From the cell containing the given text, extract its center point as [x, y] coordinate. 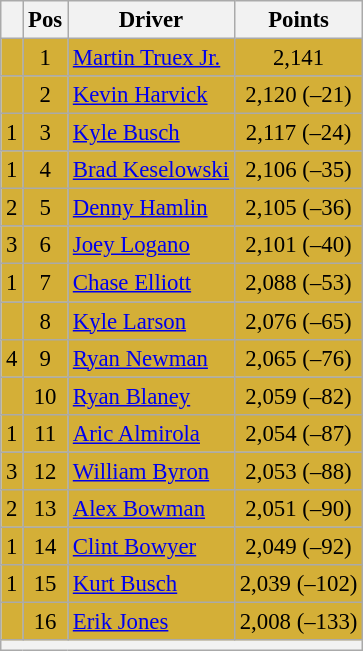
Brad Keselowski [152, 170]
2,008 (–133) [298, 621]
Aric Almirola [152, 433]
8 [46, 321]
Kurt Busch [152, 584]
Martin Truex Jr. [152, 58]
Ryan Newman [152, 358]
2,076 (–65) [298, 321]
Ryan Blaney [152, 396]
Driver [152, 20]
Chase Elliott [152, 283]
Kyle Larson [152, 321]
2,065 (–76) [298, 358]
2,088 (–53) [298, 283]
2,101 (–40) [298, 245]
2,051 (–90) [298, 509]
2,117 (–24) [298, 133]
Clint Bowyer [152, 546]
Kyle Busch [152, 133]
2,053 (–88) [298, 471]
2,054 (–87) [298, 433]
Points [298, 20]
2,105 (–36) [298, 208]
9 [46, 358]
Alex Bowman [152, 509]
15 [46, 584]
2,120 (–21) [298, 95]
5 [46, 208]
12 [46, 471]
2,049 (–92) [298, 546]
2,059 (–82) [298, 396]
2,039 (–102) [298, 584]
7 [46, 283]
16 [46, 621]
13 [46, 509]
Joey Logano [152, 245]
Denny Hamlin [152, 208]
6 [46, 245]
William Byron [152, 471]
Pos [46, 20]
2,141 [298, 58]
Erik Jones [152, 621]
14 [46, 546]
10 [46, 396]
11 [46, 433]
Kevin Harvick [152, 95]
2,106 (–35) [298, 170]
